Search for the cell housing the specified text and yield its (x, y) center coordinate. 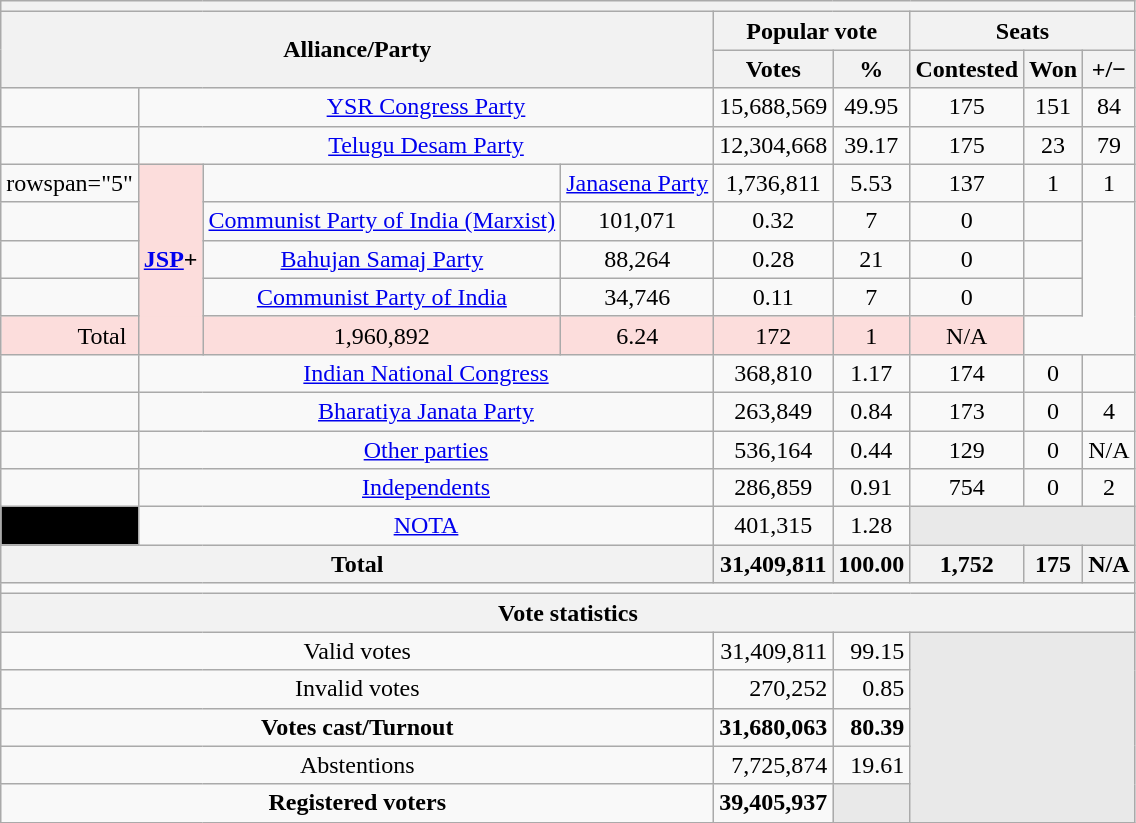
0.91 (872, 488)
536,164 (774, 449)
Other parties (426, 449)
0.11 (774, 297)
79 (1109, 145)
99.15 (872, 651)
1,752 (967, 564)
0.28 (774, 259)
23 (1054, 145)
21 (872, 259)
174 (967, 373)
Valid votes (358, 651)
39,405,937 (774, 803)
1.28 (872, 526)
88,264 (638, 259)
2 (1109, 488)
31,680,063 (774, 727)
1,960,892 (382, 335)
84 (1109, 107)
Registered voters (358, 803)
137 (967, 183)
101,071 (638, 221)
% (872, 69)
270,252 (774, 689)
Bharatiya Janata Party (426, 411)
12,304,668 (774, 145)
0.84 (872, 411)
Janasena Party (638, 183)
754 (967, 488)
Telugu Desam Party (426, 145)
80.39 (872, 727)
rowspan="5" (70, 183)
263,849 (774, 411)
19.61 (872, 765)
Communist Party of India (Marxist) (382, 221)
1.17 (872, 373)
49.95 (872, 107)
0.85 (872, 689)
15,688,569 (774, 107)
Invalid votes (358, 689)
0.44 (872, 449)
172 (774, 335)
129 (967, 449)
173 (967, 411)
Communist Party of India (382, 297)
Popular vote (812, 31)
Bahujan Samaj Party (382, 259)
Contested (967, 69)
JSP+ (170, 259)
5.53 (872, 183)
NOTA (426, 526)
286,859 (774, 488)
1,736,811 (774, 183)
Alliance/Party (358, 50)
+/− (1109, 69)
0.32 (774, 221)
6.24 (638, 335)
Abstentions (358, 765)
Seats (1022, 31)
7,725,874 (774, 765)
100.00 (872, 564)
151 (1054, 107)
39.17 (872, 145)
Indian National Congress (426, 373)
4 (1109, 411)
Won (1054, 69)
368,810 (774, 373)
Independents (426, 488)
34,746 (638, 297)
401,315 (774, 526)
Votes (774, 69)
Vote statistics (568, 613)
Votes cast/Turnout (358, 727)
YSR Congress Party (426, 107)
